Pinpoint the cell where the given text exists, returning its (X, Y) midpoint coordinate. 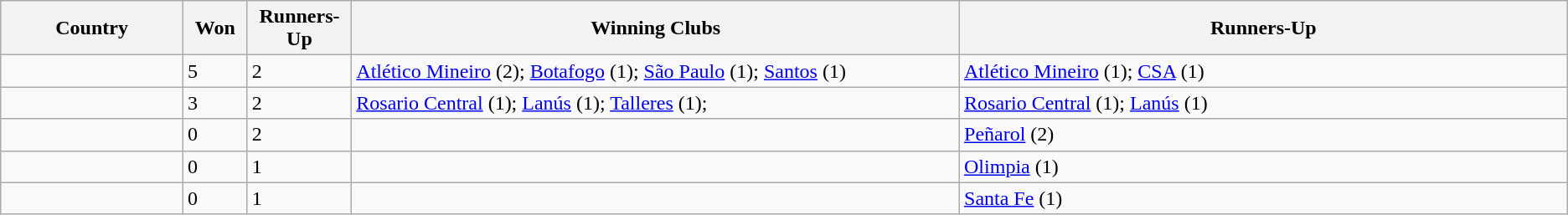
Olimpia (1) (1264, 166)
Winning Clubs (656, 28)
Won (214, 28)
Atlético Mineiro (2); Botafogo (1); São Paulo (1); Santos (1) (656, 71)
Santa Fe (1) (1264, 198)
Rosario Central (1); Lanús (1); Talleres (1); (656, 103)
Peñarol (2) (1264, 135)
5 (214, 71)
3 (214, 103)
Country (92, 28)
Rosario Central (1); Lanús (1) (1264, 103)
Atlético Mineiro (1); CSA (1) (1264, 71)
